Detect which cell encompasses the target text, then output its (X, Y) center coordinate. 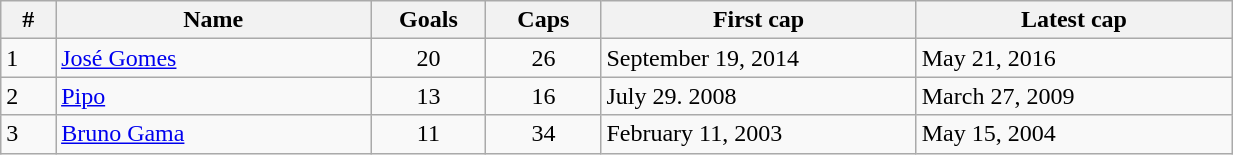
13 (428, 96)
Name (214, 20)
March 27, 2009 (1074, 96)
Pipo (214, 96)
16 (544, 96)
1 (28, 58)
First cap (758, 20)
Bruno Gama (214, 134)
José Gomes (214, 58)
20 (428, 58)
34 (544, 134)
February 11, 2003 (758, 134)
September 19, 2014 (758, 58)
26 (544, 58)
Goals (428, 20)
11 (428, 134)
July 29. 2008 (758, 96)
May 15, 2004 (1074, 134)
2 (28, 96)
3 (28, 134)
Latest cap (1074, 20)
Caps (544, 20)
May 21, 2016 (1074, 58)
# (28, 20)
